Locate the cell with the specified text and output its (x, y) center coordinate. 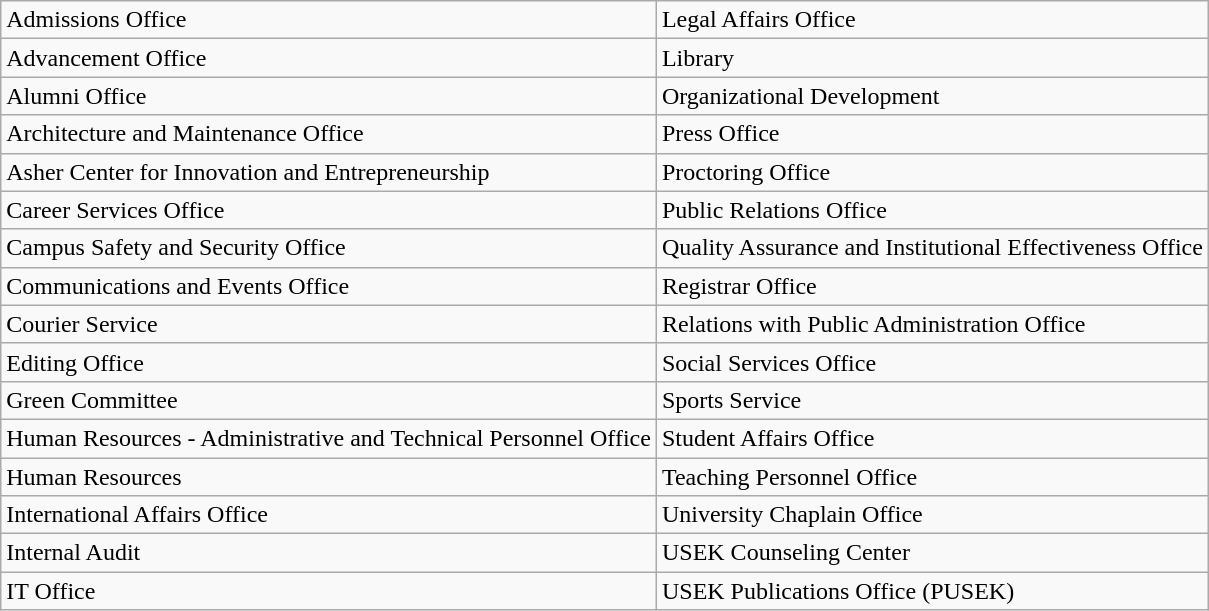
Campus Safety and Security Office (329, 248)
Student Affairs Office (932, 438)
Career Services Office (329, 210)
Organizational Development (932, 96)
University Chaplain Office (932, 515)
Sports Service (932, 400)
Press Office (932, 134)
Communications and Events Office (329, 286)
Human Resources (329, 477)
USEK Counseling Center (932, 553)
Relations with Public Administration Office (932, 324)
Registrar Office (932, 286)
Green Committee (329, 400)
Human Resources - Administrative and Technical Personnel Office (329, 438)
Social Services Office (932, 362)
Editing Office (329, 362)
Courier Service (329, 324)
Library (932, 58)
Asher Center for Innovation and Entrepreneurship (329, 172)
IT Office (329, 591)
Proctoring Office (932, 172)
Public Relations Office (932, 210)
Internal Audit (329, 553)
Architecture and Maintenance Office (329, 134)
Admissions Office (329, 20)
USEK Publications Office (PUSEK) (932, 591)
Quality Assurance and Institutional Effectiveness Office (932, 248)
Teaching Personnel Office (932, 477)
Advancement Office (329, 58)
Legal Affairs Office (932, 20)
Alumni Office (329, 96)
International Affairs Office (329, 515)
